Find where the given text appears and provide that cell's center as [X, Y] coordinate. 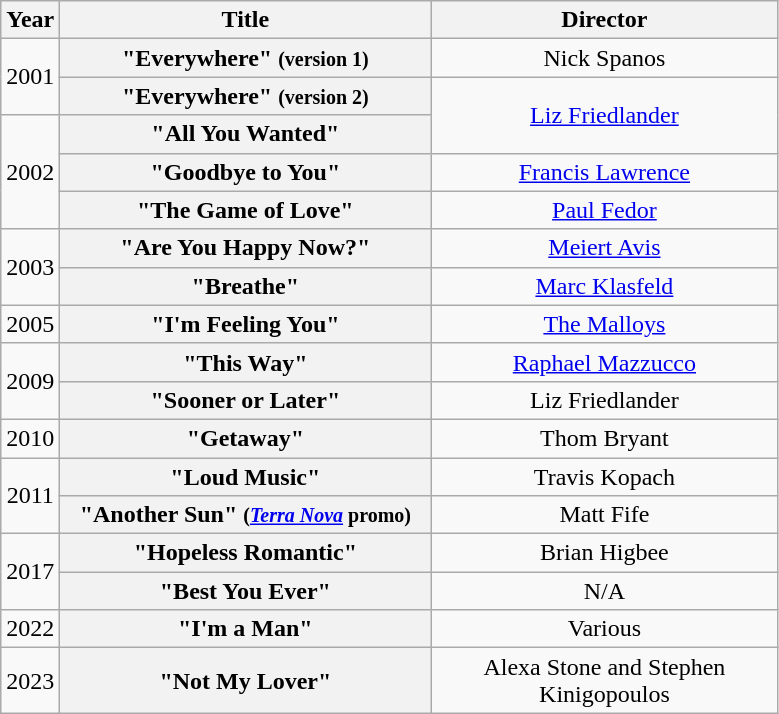
2011 [30, 496]
The Malloys [604, 324]
2022 [30, 629]
2010 [30, 438]
"Best You Ever" [246, 591]
"Everywhere" (version 2) [246, 96]
Meiert Avis [604, 248]
Various [604, 629]
"This Way" [246, 362]
"Another Sun" (Terra Nova promo) [246, 515]
"Loud Music" [246, 477]
2005 [30, 324]
Director [604, 20]
"Goodbye to You" [246, 172]
Matt Fife [604, 515]
"Hopeless Romantic" [246, 553]
N/A [604, 591]
"The Game of Love" [246, 210]
Alexa Stone and Stephen Kinigopoulos [604, 680]
2009 [30, 381]
"Breathe" [246, 286]
"Sooner or Later" [246, 400]
Thom Bryant [604, 438]
"All You Wanted" [246, 134]
Travis Kopach [604, 477]
"Everywhere" (version 1) [246, 58]
2017 [30, 572]
2023 [30, 680]
"I'm a Man" [246, 629]
Paul Fedor [604, 210]
"Are You Happy Now?" [246, 248]
"Getaway" [246, 438]
2002 [30, 172]
Francis Lawrence [604, 172]
2003 [30, 267]
Brian Higbee [604, 553]
Title [246, 20]
Nick Spanos [604, 58]
Marc Klasfeld [604, 286]
Raphael Mazzucco [604, 362]
"Not My Lover" [246, 680]
2001 [30, 77]
"I'm Feeling You" [246, 324]
Year [30, 20]
